Return (x, y) of the center of cell containing provided text 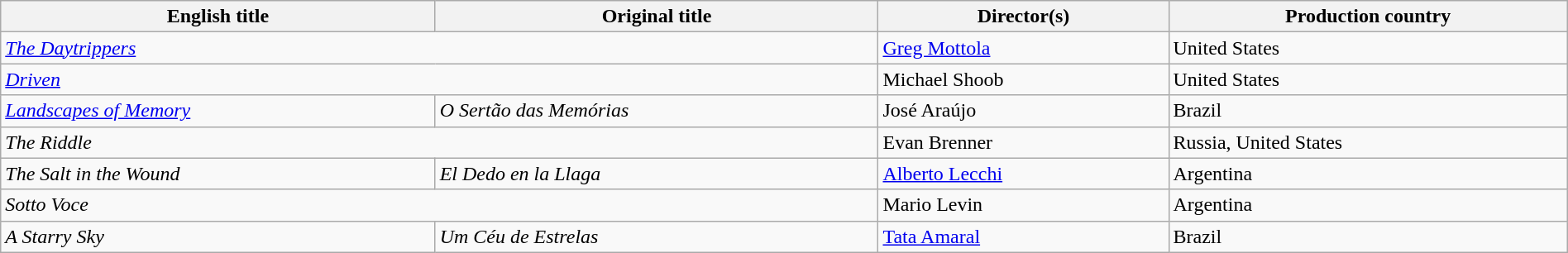
José Araújo (1024, 111)
The Daytrippers (440, 48)
Michael Shoob (1024, 79)
Alberto Lecchi (1024, 174)
Tata Amaral (1024, 236)
Driven (440, 79)
Sotto Voce (440, 205)
Mario Levin (1024, 205)
O Sertão das Memórias (657, 111)
The Salt in the Wound (218, 174)
The Riddle (440, 142)
A Starry Sky (218, 236)
Greg Mottola (1024, 48)
English title (218, 17)
Director(s) (1024, 17)
Um Céu de Estrelas (657, 236)
El Dedo en la Llaga (657, 174)
Production country (1368, 17)
Landscapes of Memory (218, 111)
Russia, United States (1368, 142)
Evan Brenner (1024, 142)
Original title (657, 17)
